Locate the cell with the specified text and output its (x, y) center coordinate. 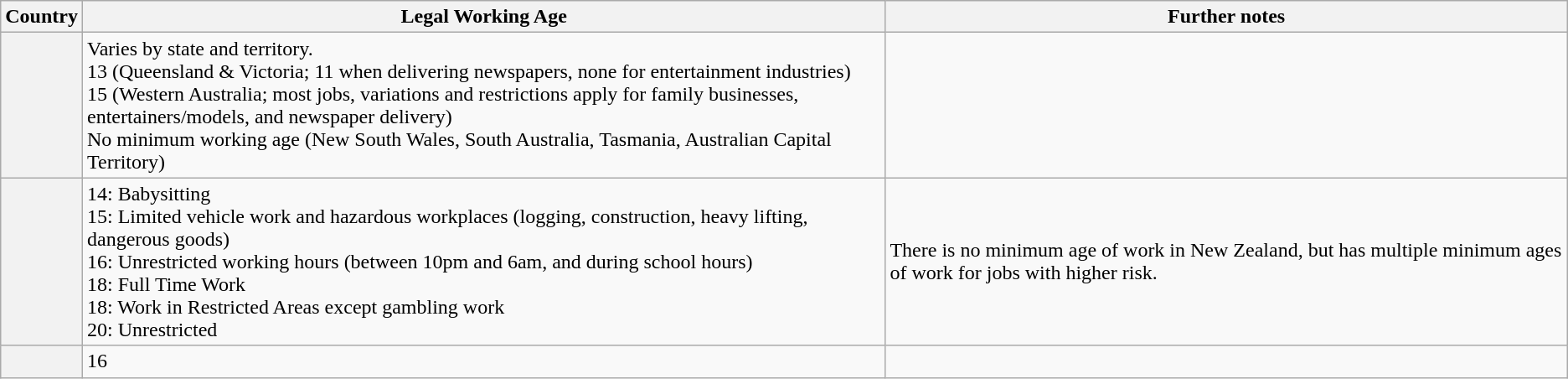
16 (483, 361)
Country (42, 17)
Legal Working Age (483, 17)
Further notes (1226, 17)
There is no minimum age of work in New Zealand, but has multiple minimum ages of work for jobs with higher risk. (1226, 262)
